Output the [x, y] coordinate of the center of the cell containing the given text.  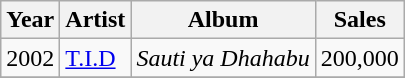
200,000 [360, 58]
Year [30, 20]
2002 [30, 58]
Artist [96, 20]
Sales [360, 20]
Sauti ya Dhahabu [223, 58]
Album [223, 20]
T.I.D [96, 58]
